Extract the (X, Y) coordinate from the center of the cell holding the provided text.  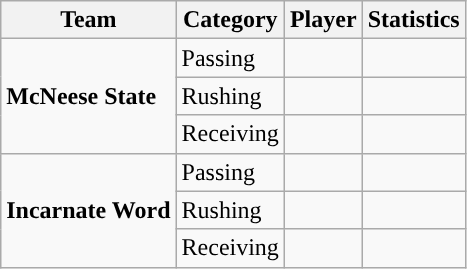
McNeese State (88, 96)
Statistics (414, 20)
Team (88, 20)
Player (323, 20)
Category (230, 20)
Incarnate Word (88, 210)
